Output the [X, Y] coordinate of the center of the cell containing the given text.  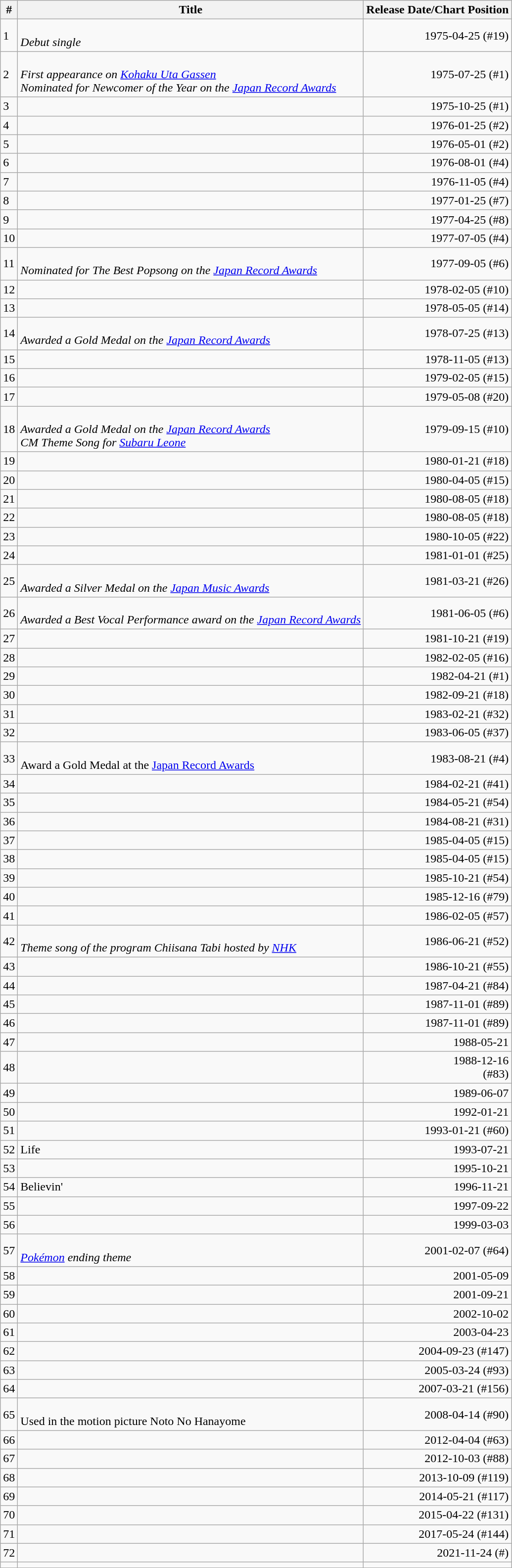
68 [9, 1477]
1980-01-21 (#18) [437, 461]
2015-04-22 (#131) [437, 1515]
1999-03-03 [437, 1225]
2014-05-21 (#117) [437, 1496]
1976-01-25 (#2) [437, 125]
Awarded a Silver Medal on the Japan Music Awards [191, 581]
28 [9, 658]
2004-09-23 (#147) [437, 1351]
36 [9, 821]
8 [9, 200]
32 [9, 733]
1984-02-21 (#41) [437, 784]
1993-01-21 (#60) [437, 1131]
# [9, 10]
1978-05-05 (#14) [437, 308]
Debut single [191, 36]
1983-06-05 (#37) [437, 733]
12 [9, 289]
1979-02-05 (#15) [437, 378]
62 [9, 1351]
Nominated for The Best Popsong on the Japan Record Awards [191, 263]
1989-06-07 [437, 1093]
2021-11-24 (#) [437, 1553]
70 [9, 1515]
14 [9, 333]
1981-06-05 (#6) [437, 613]
47 [9, 1042]
19 [9, 461]
17 [9, 397]
13 [9, 308]
18 [9, 429]
40 [9, 897]
Awarded a Gold Medal on the Japan Record Awards [191, 333]
Award a Gold Medal at the Japan Record Awards [191, 758]
1976-11-05 (#4) [437, 182]
2001-02-07 (#64) [437, 1250]
1988-05-21 [437, 1042]
1977-01-25 (#7) [437, 200]
1977-07-05 (#4) [437, 238]
1987-04-21 (#84) [437, 985]
2013-10-09 (#119) [437, 1477]
11 [9, 263]
10 [9, 238]
1992-01-21 [437, 1112]
1985-12-16 (#79) [437, 897]
64 [9, 1389]
58 [9, 1276]
2 [9, 74]
2017-05-24 (#144) [437, 1534]
24 [9, 555]
2008-04-14 (#90) [437, 1414]
27 [9, 638]
1980-04-05 (#15) [437, 480]
1983-02-21 (#32) [437, 714]
30 [9, 695]
1977-04-25 (#8) [437, 219]
2001-09-21 [437, 1294]
1979-05-08 (#20) [437, 397]
49 [9, 1093]
1980-10-05 (#22) [437, 536]
1982-09-21 (#18) [437, 695]
1988-12-16(#83) [437, 1068]
66 [9, 1440]
Theme song of the program Chiisana Tabi hosted by NHK [191, 941]
65 [9, 1414]
4 [9, 125]
2003-04-23 [437, 1332]
69 [9, 1496]
1983-08-21 (#4) [437, 758]
9 [9, 219]
1995-10-21 [437, 1168]
1975-07-25 (#1) [437, 74]
33 [9, 758]
Awarded a Gold Medal on the Japan Record AwardsCM Theme Song for Subaru Leone [191, 429]
23 [9, 536]
2012-04-04 (#63) [437, 1440]
67 [9, 1459]
31 [9, 714]
71 [9, 1534]
1975-04-25 (#19) [437, 36]
45 [9, 1004]
1986-06-21 (#52) [437, 941]
1996-11-21 [437, 1187]
43 [9, 966]
37 [9, 840]
25 [9, 581]
38 [9, 859]
1984-05-21 (#54) [437, 803]
52 [9, 1149]
7 [9, 182]
1978-07-25 (#13) [437, 333]
35 [9, 803]
20 [9, 480]
1986-10-21 (#55) [437, 966]
61 [9, 1332]
63 [9, 1370]
1976-08-01 (#4) [437, 163]
1978-11-05 (#13) [437, 359]
Pokémon ending theme [191, 1250]
41 [9, 915]
44 [9, 985]
72 [9, 1553]
60 [9, 1314]
1982-02-05 (#16) [437, 658]
1993-07-21 [437, 1149]
1 [9, 36]
2012-10-03 (#88) [437, 1459]
1982-04-21 (#1) [437, 676]
1975-10-25 (#1) [437, 106]
1981-10-21 (#19) [437, 638]
50 [9, 1112]
1981-03-21 (#26) [437, 581]
26 [9, 613]
Awarded a Best Vocal Performance award on the Japan Record Awards [191, 613]
Life [191, 1149]
57 [9, 1250]
3 [9, 106]
First appearance on Kohaku Uta GassenNominated for Newcomer of the Year on the Japan Record Awards [191, 74]
1979-09-15 (#10) [437, 429]
Release Date/Chart Position [437, 10]
1978-02-05 (#10) [437, 289]
15 [9, 359]
55 [9, 1206]
22 [9, 518]
Title [191, 10]
1976-05-01 (#2) [437, 144]
29 [9, 676]
2002-10-02 [437, 1314]
1984-08-21 (#31) [437, 821]
2007-03-21 (#156) [437, 1389]
34 [9, 784]
2001-05-09 [437, 1276]
1981-01-01 (#25) [437, 555]
53 [9, 1168]
59 [9, 1294]
5 [9, 144]
6 [9, 163]
Used in the motion picture Noto No Hanayome [191, 1414]
16 [9, 378]
51 [9, 1131]
Believin' [191, 1187]
56 [9, 1225]
48 [9, 1068]
1986-02-05 (#57) [437, 915]
46 [9, 1023]
2005-03-24 (#93) [437, 1370]
42 [9, 941]
1997-09-22 [437, 1206]
1985-10-21 (#54) [437, 878]
39 [9, 878]
54 [9, 1187]
21 [9, 499]
1977-09-05 (#6) [437, 263]
